Scan for the cell matching the given text and deliver its (x, y) coordinate at center. 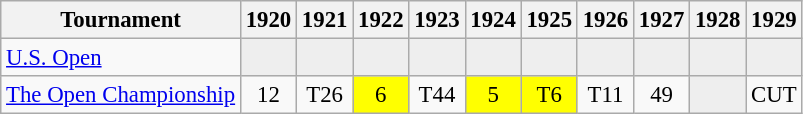
1925 (549, 20)
1923 (437, 20)
1921 (325, 20)
T26 (325, 95)
12 (268, 95)
49 (661, 95)
U.S. Open (121, 58)
The Open Championship (121, 95)
T6 (549, 95)
CUT (774, 95)
1924 (493, 20)
T11 (605, 95)
1929 (774, 20)
1922 (381, 20)
1927 (661, 20)
1928 (718, 20)
T44 (437, 95)
5 (493, 95)
1926 (605, 20)
6 (381, 95)
Tournament (121, 20)
1920 (268, 20)
